Search for the cell housing the specified text and yield its [X, Y] center coordinate. 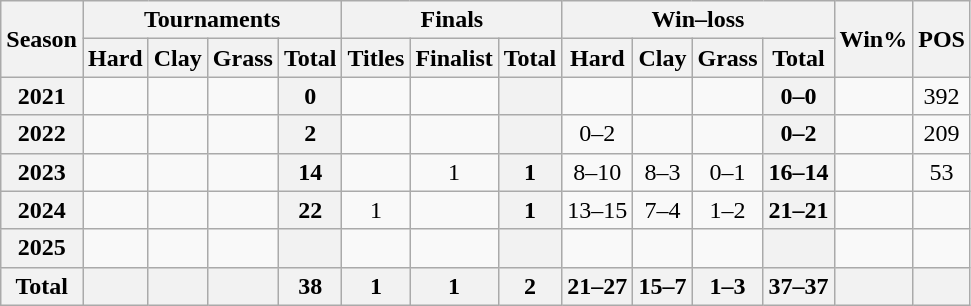
0–1 [728, 172]
16–14 [798, 172]
1–2 [728, 210]
Win% [874, 39]
0–0 [798, 96]
2022 [42, 134]
POS [942, 39]
38 [310, 286]
8–10 [598, 172]
Season [42, 39]
392 [942, 96]
Win–loss [698, 20]
2023 [42, 172]
2025 [42, 248]
Tournaments [212, 20]
7–4 [662, 210]
Finalist [454, 58]
0 [310, 96]
22 [310, 210]
21–21 [798, 210]
15–7 [662, 286]
21–27 [598, 286]
53 [942, 172]
37–37 [798, 286]
14 [310, 172]
2021 [42, 96]
209 [942, 134]
13–15 [598, 210]
Finals [452, 20]
1–3 [728, 286]
Titles [376, 58]
2024 [42, 210]
8–3 [662, 172]
